Provide the (X, Y) coordinate of the cell's center where the given text is located.  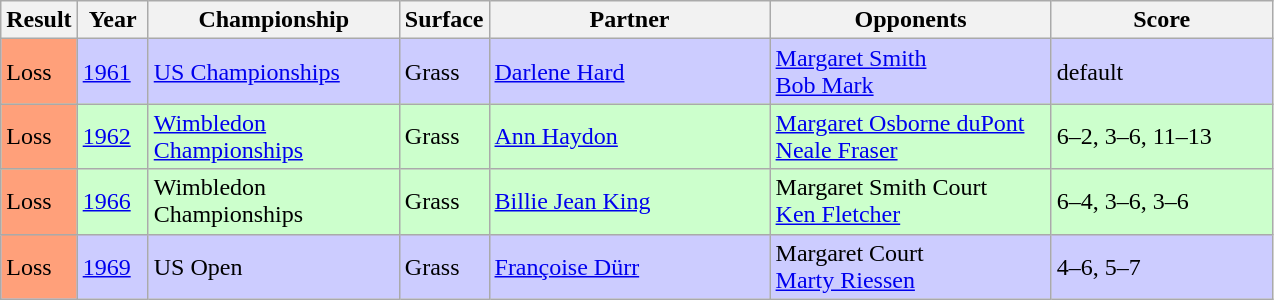
US Championships (274, 72)
6–4, 3–6, 3–6 (1162, 202)
Result (39, 20)
Margaret Osborne duPont Neale Fraser (910, 136)
6–2, 3–6, 11–13 (1162, 136)
Billie Jean King (630, 202)
Margaret Court Marty Riessen (910, 266)
4–6, 5–7 (1162, 266)
1962 (112, 136)
Margaret Smith Bob Mark (910, 72)
Ann Haydon (630, 136)
Darlene Hard (630, 72)
Opponents (910, 20)
Partner (630, 20)
1961 (112, 72)
Margaret Smith Court Ken Fletcher (910, 202)
Year (112, 20)
1966 (112, 202)
US Open (274, 266)
Françoise Dürr (630, 266)
1969 (112, 266)
Score (1162, 20)
default (1162, 72)
Surface (444, 20)
Championship (274, 20)
